From the cell containing the given text, extract its center point as (X, Y) coordinate. 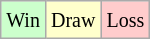
Draw (72, 20)
Loss (126, 20)
Win (24, 20)
